Identify which cell holds the provided text, then report its (X, Y) central coordinate. 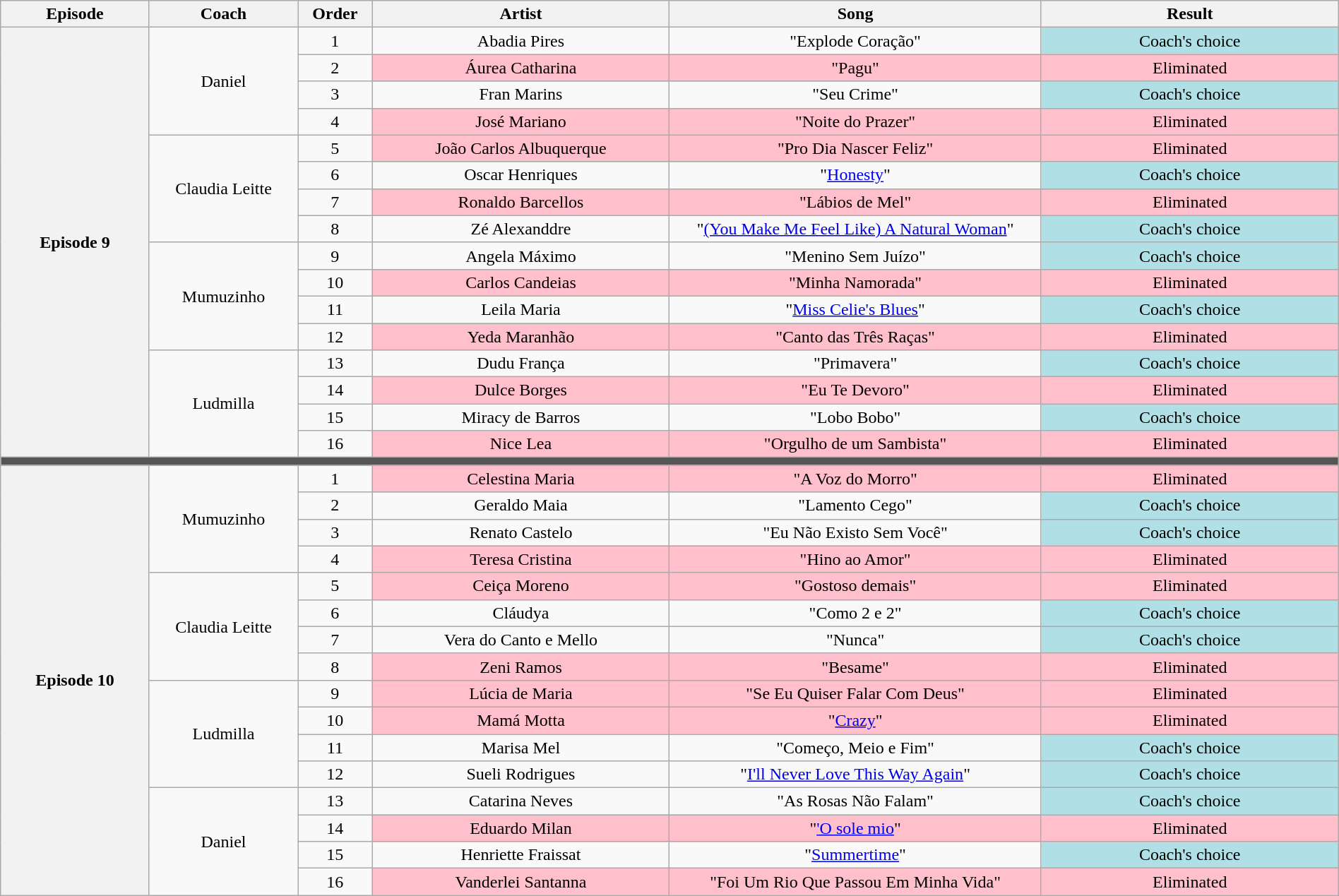
João Carlos Albuquerque (521, 148)
"Pagu" (855, 68)
"Minha Namorada" (855, 282)
"Eu Te Devoro" (855, 390)
"Lamento Cego" (855, 506)
Leila Maria (521, 309)
Episode 9 (75, 243)
Catarina Neves (521, 801)
"Como 2 e 2" (855, 613)
Episode 10 (75, 681)
Vera do Canto e Mello (521, 640)
Episode (75, 14)
"Primavera" (855, 364)
Yeda Maranhão (521, 337)
Miracy de Barros (521, 417)
José Mariano (521, 121)
"Seu Crime" (855, 95)
Teresa Cristina (521, 559)
"Começo, Meio e Fim" (855, 748)
"Canto das Três Raças" (855, 337)
Áurea Catharina (521, 68)
Eduardo Milan (521, 828)
Vanderlei Santanna (521, 882)
Artist (521, 14)
Order (335, 14)
"Crazy" (855, 720)
"Hino ao Amor" (855, 559)
Angela Máximo (521, 256)
"Lobo Bobo" (855, 417)
Carlos Candeias (521, 282)
Song (855, 14)
Cláudya (521, 613)
"Foi Um Rio Que Passou Em Minha Vida" (855, 882)
Result (1189, 14)
"As Rosas Não Falam" (855, 801)
Renato Castelo (521, 532)
"Miss Celie's Blues" (855, 309)
"Summertime" (855, 855)
"'O sole mio" (855, 828)
Lúcia de Maria (521, 693)
Abadia Pires (521, 41)
"I'll Never Love This Way Again" (855, 775)
"Besame" (855, 667)
Celestina Maria (521, 479)
"Lábios de Mel" (855, 202)
"Eu Não Existo Sem Você" (855, 532)
"Explode Coração" (855, 41)
"Nunca" (855, 640)
Oscar Henriques (521, 175)
Coach (223, 14)
"Pro Dia Nascer Feliz" (855, 148)
Dulce Borges (521, 390)
Zé Alexanddre (521, 229)
Ceiça Moreno (521, 586)
Marisa Mel (521, 748)
Fran Marins (521, 95)
"Orgulho de um Sambista" (855, 444)
Geraldo Maia (521, 506)
"Menino Sem Juízo" (855, 256)
"A Voz do Morro" (855, 479)
"Se Eu Quiser Falar Com Deus" (855, 693)
Nice Lea (521, 444)
"Gostoso demais" (855, 586)
"Honesty" (855, 175)
Mamá Motta (521, 720)
Zeni Ramos (521, 667)
Dudu França (521, 364)
"Noite do Prazer" (855, 121)
Sueli Rodrigues (521, 775)
"(You Make Me Feel Like) A Natural Woman" (855, 229)
Ronaldo Barcellos (521, 202)
Henriette Fraissat (521, 855)
